Provide the (x, y) coordinate of the cell's center where the given text is located.  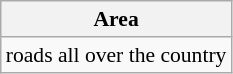
Area (116, 19)
roads all over the country (116, 55)
